Detect which cell encompasses the target text, then output its (x, y) center coordinate. 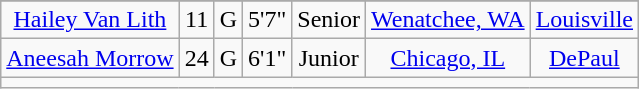
Hailey Van Lith (90, 20)
Louisville (584, 20)
Wenatchee, WA (448, 20)
Senior (329, 20)
11 (196, 20)
6'1" (268, 58)
Aneesah Morrow (90, 58)
Chicago, IL (448, 58)
DePaul (584, 58)
5'7" (268, 20)
24 (196, 58)
Junior (329, 58)
